Scan for the cell matching the given text and deliver its [x, y] coordinate at center. 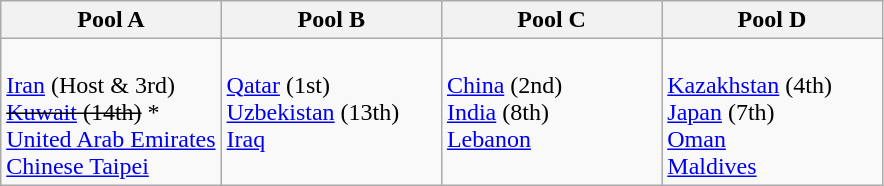
Kazakhstan (4th) Japan (7th) Oman Maldives [772, 112]
Iran (Host & 3rd) Kuwait (14th) * United Arab Emirates Chinese Taipei [111, 112]
Pool B [331, 20]
Pool D [772, 20]
Pool A [111, 20]
Pool C [551, 20]
China (2nd) India (8th) Lebanon [551, 112]
Qatar (1st) Uzbekistan (13th) Iraq [331, 112]
